Pinpoint the cell where the given text exists, returning its [X, Y] midpoint coordinate. 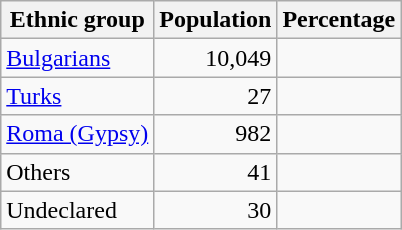
982 [216, 134]
Ethnic group [78, 20]
Turks [78, 96]
Others [78, 172]
Undeclared [78, 210]
Percentage [339, 20]
27 [216, 96]
Population [216, 20]
Bulgarians [78, 58]
41 [216, 172]
10,049 [216, 58]
30 [216, 210]
Roma (Gypsy) [78, 134]
